For the text-containing cell, return its midpoint in [x, y] coordinate format. 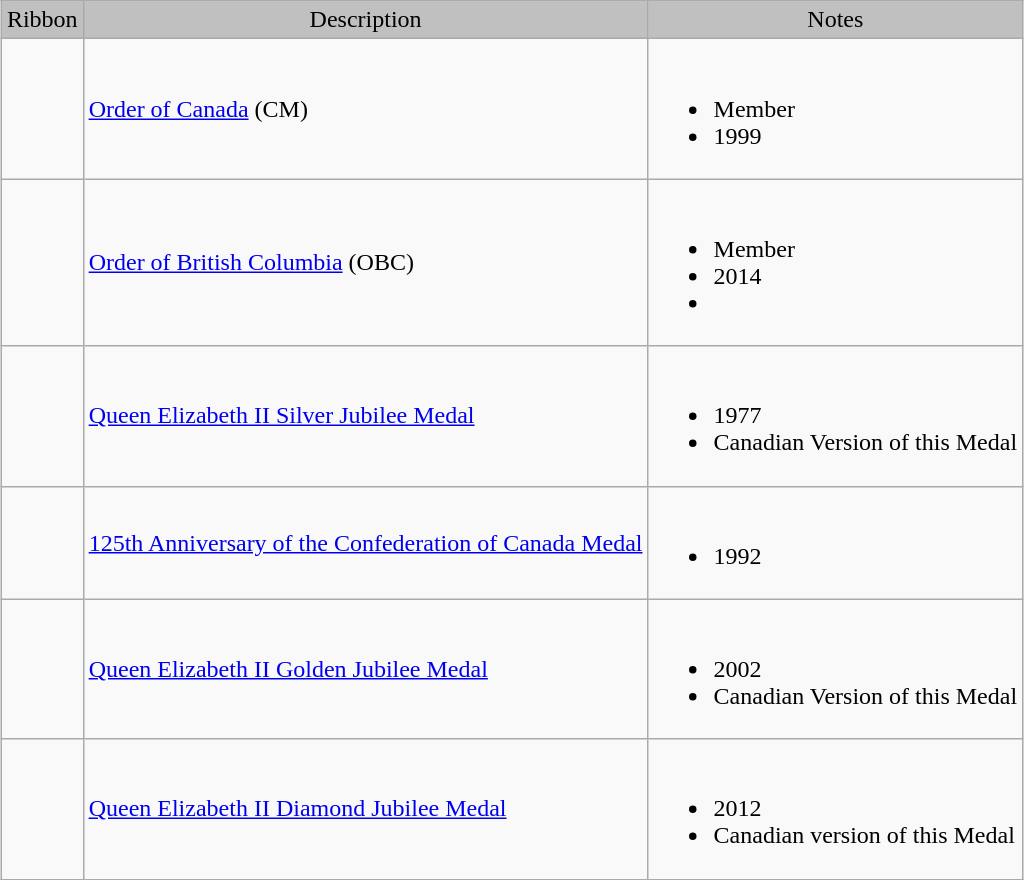
Description [366, 20]
Notes [836, 20]
Queen Elizabeth II Silver Jubilee Medal [366, 416]
Member1999 [836, 109]
2002Canadian Version of this Medal [836, 669]
1992 [836, 542]
Queen Elizabeth II Golden Jubilee Medal [366, 669]
Order of British Columbia (OBC) [366, 262]
Order of Canada (CM) [366, 109]
125th Anniversary of the Confederation of Canada Medal [366, 542]
Queen Elizabeth II Diamond Jubilee Medal [366, 809]
2012Canadian version of this Medal [836, 809]
Member2014 [836, 262]
Ribbon [42, 20]
1977Canadian Version of this Medal [836, 416]
